For the text-containing cell, return its midpoint in [X, Y] coordinate format. 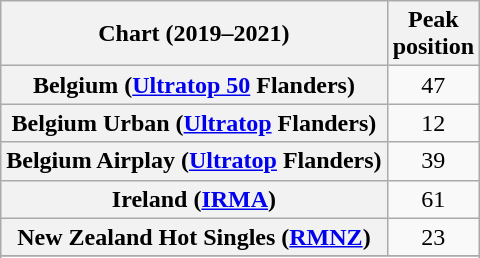
Peakposition [433, 34]
Belgium (Ultratop 50 Flanders) [194, 85]
New Zealand Hot Singles (RMNZ) [194, 237]
12 [433, 123]
39 [433, 161]
Belgium Urban (Ultratop Flanders) [194, 123]
Chart (2019–2021) [194, 34]
47 [433, 85]
23 [433, 237]
61 [433, 199]
Belgium Airplay (Ultratop Flanders) [194, 161]
Ireland (IRMA) [194, 199]
